Output the [X, Y] coordinate of the center of the cell containing the given text.  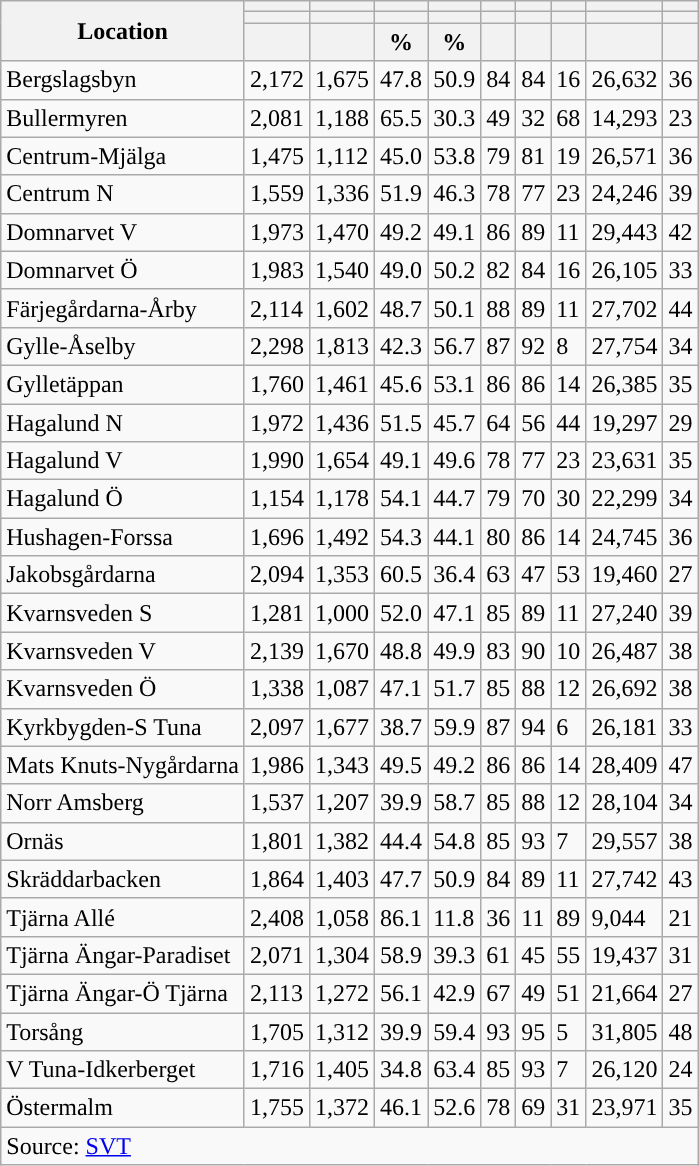
23,971 [624, 1108]
1,372 [342, 1108]
45.0 [402, 156]
83 [498, 651]
50.1 [454, 308]
49.9 [454, 651]
49.0 [402, 270]
49.6 [454, 461]
26,692 [624, 689]
60.5 [402, 575]
19,460 [624, 575]
Hagalund Ö [123, 499]
1,972 [276, 423]
1,188 [342, 118]
69 [534, 1108]
27,754 [624, 346]
92 [534, 346]
Bullermyren [123, 118]
Tjärna Ängar-Paradiset [123, 955]
1,559 [276, 194]
1,353 [342, 575]
1,670 [342, 651]
82 [498, 270]
27,742 [624, 879]
42.3 [402, 346]
34.8 [402, 1070]
63.4 [454, 1070]
Jakobsgårdarna [123, 575]
Domnarvet V [123, 232]
2,113 [276, 993]
8 [568, 346]
Centrum N [123, 194]
Gylletäppan [123, 384]
26,120 [624, 1070]
10 [568, 651]
21,664 [624, 993]
53.1 [454, 384]
Kvarnsveden Ö [123, 689]
1,540 [342, 270]
56.1 [402, 993]
1,272 [342, 993]
9,044 [624, 917]
14,293 [624, 118]
30 [568, 499]
63 [498, 575]
Tjärna Ängar-Ö Tjärna [123, 993]
1,705 [276, 1031]
51.9 [402, 194]
29,443 [624, 232]
30.3 [454, 118]
Kvarnsveden V [123, 651]
59.4 [454, 1031]
Hagalund N [123, 423]
Centrum-Mjälga [123, 156]
48.7 [402, 308]
51 [568, 993]
42 [680, 232]
Östermalm [123, 1108]
Hushagen-Forssa [123, 537]
1,654 [342, 461]
58.9 [402, 955]
26,385 [624, 384]
86.1 [402, 917]
Gylle-Åselby [123, 346]
95 [534, 1031]
2,408 [276, 917]
Source: SVT [350, 1146]
1,281 [276, 613]
44.4 [402, 841]
54.3 [402, 537]
1,343 [342, 765]
1,058 [342, 917]
1,990 [276, 461]
29 [680, 423]
56.7 [454, 346]
1,405 [342, 1070]
45.7 [454, 423]
45 [534, 955]
39.3 [454, 955]
42.9 [454, 993]
44.7 [454, 499]
Ornäs [123, 841]
6 [568, 727]
1,154 [276, 499]
Hagalund V [123, 461]
1,716 [276, 1070]
36.4 [454, 575]
1,403 [342, 879]
32 [534, 118]
2,172 [276, 80]
65.5 [402, 118]
31,805 [624, 1031]
1,602 [342, 308]
22,299 [624, 499]
26,571 [624, 156]
Torsång [123, 1031]
47.7 [402, 879]
58.7 [454, 803]
Skräddarbacken [123, 879]
1,436 [342, 423]
52.6 [454, 1108]
1,675 [342, 80]
1,537 [276, 803]
27,702 [624, 308]
28,409 [624, 765]
29,557 [624, 841]
44.1 [454, 537]
26,487 [624, 651]
2,081 [276, 118]
54.1 [402, 499]
19 [568, 156]
46.1 [402, 1108]
81 [534, 156]
1,864 [276, 879]
61 [498, 955]
80 [498, 537]
51.5 [402, 423]
56 [534, 423]
24,246 [624, 194]
1,000 [342, 613]
49.5 [402, 765]
1,312 [342, 1031]
1,304 [342, 955]
55 [568, 955]
26,181 [624, 727]
V Tuna-Idkerberget [123, 1070]
Färjegårdarna-Årby [123, 308]
1,801 [276, 841]
2,114 [276, 308]
1,470 [342, 232]
27,240 [624, 613]
67 [498, 993]
Kvarnsveden S [123, 613]
52.0 [402, 613]
1,492 [342, 537]
1,112 [342, 156]
1,983 [276, 270]
2,097 [276, 727]
5 [568, 1031]
38.7 [402, 727]
94 [534, 727]
2,094 [276, 575]
21 [680, 917]
24 [680, 1070]
1,087 [342, 689]
19,437 [624, 955]
Bergslagsbyn [123, 80]
54.8 [454, 841]
46.3 [454, 194]
26,632 [624, 80]
1,986 [276, 765]
64 [498, 423]
1,677 [342, 727]
Norr Amsberg [123, 803]
43 [680, 879]
Kyrkbygden-S Tuna [123, 727]
1,336 [342, 194]
48 [680, 1031]
70 [534, 499]
47.8 [402, 80]
Domnarvet Ö [123, 270]
1,207 [342, 803]
Location [123, 31]
1,760 [276, 384]
1,338 [276, 689]
1,813 [342, 346]
2,071 [276, 955]
1,973 [276, 232]
Mats Knuts-Nygårdarna [123, 765]
1,178 [342, 499]
68 [568, 118]
1,755 [276, 1108]
1,696 [276, 537]
51.7 [454, 689]
11.8 [454, 917]
50.2 [454, 270]
23,631 [624, 461]
2,298 [276, 346]
19,297 [624, 423]
48.8 [402, 651]
1,475 [276, 156]
1,382 [342, 841]
45.6 [402, 384]
Tjärna Allé [123, 917]
53.8 [454, 156]
90 [534, 651]
59.9 [454, 727]
53 [568, 575]
28,104 [624, 803]
26,105 [624, 270]
24,745 [624, 537]
1,461 [342, 384]
2,139 [276, 651]
